Extract the [X, Y] coordinate from the center of the cell holding the provided text.  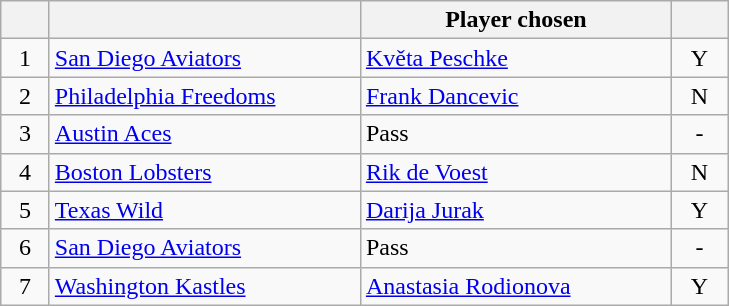
6 [26, 248]
Texas Wild [204, 210]
Anastasia Rodionova [516, 286]
Washington Kastles [204, 286]
5 [26, 210]
Darija Jurak [516, 210]
Player chosen [516, 20]
Austin Aces [204, 134]
Rik de Voest [516, 172]
4 [26, 172]
1 [26, 58]
Boston Lobsters [204, 172]
Philadelphia Freedoms [204, 96]
7 [26, 286]
Květa Peschke [516, 58]
3 [26, 134]
Frank Dancevic [516, 96]
2 [26, 96]
